Identify which cell holds the provided text, then report its (X, Y) central coordinate. 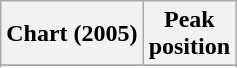
Chart (2005) (72, 34)
Peakposition (189, 34)
